Provide the [X, Y] coordinate of the cell's center where the given text is located.  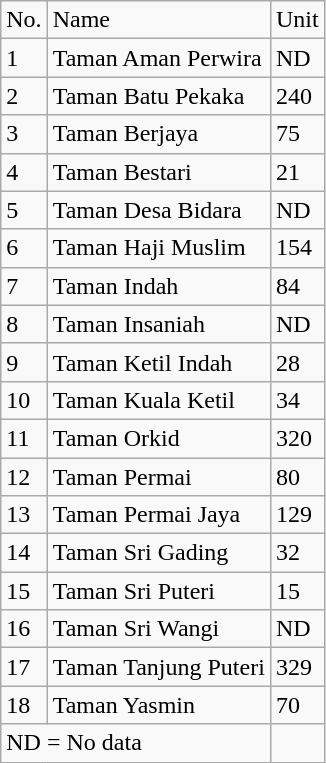
Taman Tanjung Puteri [158, 667]
7 [24, 286]
Taman Berjaya [158, 134]
Name [158, 20]
Taman Desa Bidara [158, 210]
Taman Haji Muslim [158, 248]
18 [24, 705]
14 [24, 553]
70 [297, 705]
Taman Yasmin [158, 705]
Taman Ketil Indah [158, 362]
80 [297, 477]
17 [24, 667]
3 [24, 134]
75 [297, 134]
Unit [297, 20]
28 [297, 362]
Taman Sri Puteri [158, 591]
84 [297, 286]
Taman Indah [158, 286]
154 [297, 248]
329 [297, 667]
4 [24, 172]
13 [24, 515]
320 [297, 438]
34 [297, 400]
Taman Sri Wangi [158, 629]
Taman Sri Gading [158, 553]
12 [24, 477]
16 [24, 629]
No. [24, 20]
Taman Permai [158, 477]
5 [24, 210]
ND = No data [136, 743]
9 [24, 362]
2 [24, 96]
129 [297, 515]
10 [24, 400]
6 [24, 248]
Taman Insaniah [158, 324]
1 [24, 58]
11 [24, 438]
Taman Orkid [158, 438]
Taman Kuala Ketil [158, 400]
8 [24, 324]
240 [297, 96]
Taman Batu Pekaka [158, 96]
32 [297, 553]
Taman Aman Perwira [158, 58]
21 [297, 172]
Taman Permai Jaya [158, 515]
Taman Bestari [158, 172]
